For the text-containing cell, return its midpoint in (X, Y) coordinate format. 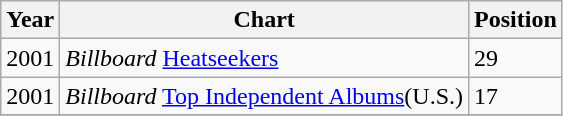
Billboard Top Independent Albums(U.S.) (264, 96)
Chart (264, 20)
Position (516, 20)
29 (516, 58)
Year (30, 20)
17 (516, 96)
Billboard Heatseekers (264, 58)
